Capture the cell that displays the provided text and extract its [x, y] central coordinate. 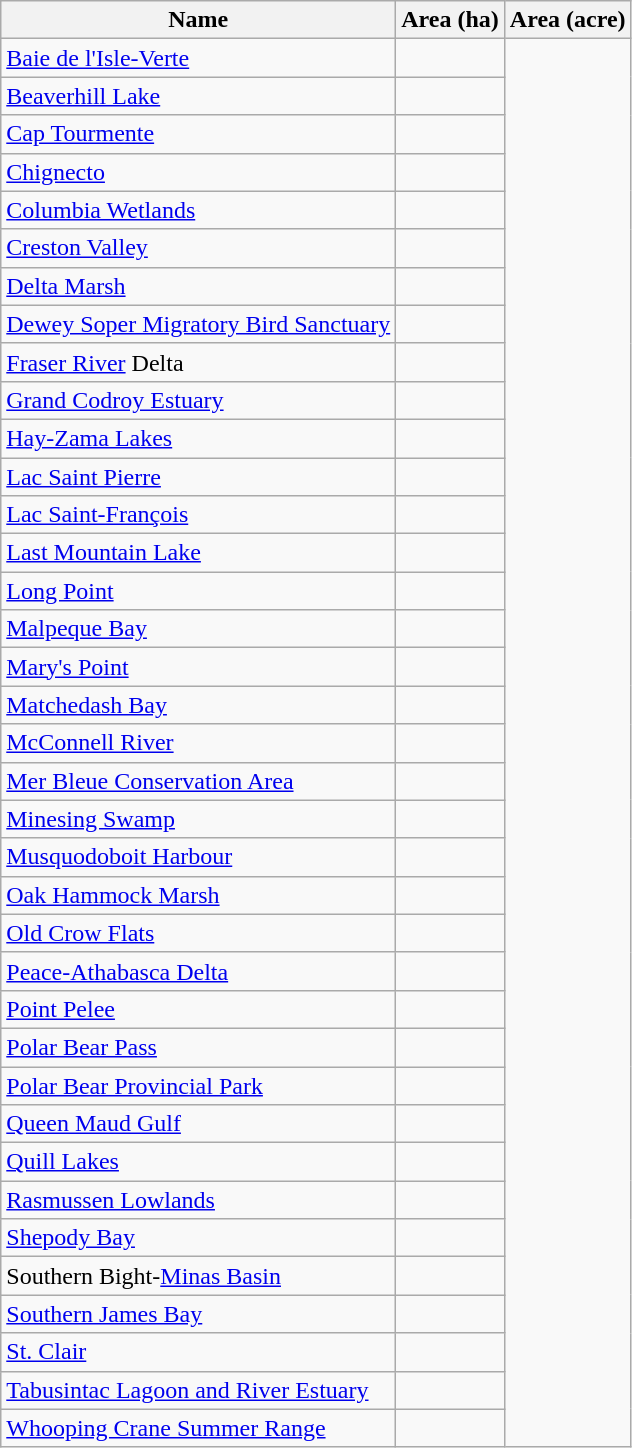
Delta Marsh [198, 286]
Minesing Swamp [198, 819]
Tabusintac Lagoon and River Estuary [198, 1390]
Polar Bear Pass [198, 1047]
Area (acre) [568, 20]
Point Pelee [198, 1009]
Beaverhill Lake [198, 96]
Matchedash Bay [198, 705]
Cap Tourmente [198, 134]
Chignecto [198, 172]
Last Mountain Lake [198, 553]
Grand Codroy Estuary [198, 400]
Polar Bear Provincial Park [198, 1085]
Lac Saint Pierre [198, 477]
Mary's Point [198, 667]
Peace-Athabasca Delta [198, 971]
Shepody Bay [198, 1238]
Musquodoboit Harbour [198, 857]
Malpeque Bay [198, 629]
Southern James Bay [198, 1314]
Mer Bleue Conservation Area [198, 781]
Rasmussen Lowlands [198, 1200]
Whooping Crane Summer Range [198, 1428]
Dewey Soper Migratory Bird Sanctuary [198, 324]
Columbia Wetlands [198, 210]
Long Point [198, 591]
Name [198, 20]
Queen Maud Gulf [198, 1124]
Quill Lakes [198, 1162]
Oak Hammock Marsh [198, 895]
Southern Bight-Minas Basin [198, 1276]
Fraser River Delta [198, 362]
Area (ha) [450, 20]
Lac Saint-François [198, 515]
Creston Valley [198, 248]
Baie de l'Isle-Verte [198, 58]
Hay-Zama Lakes [198, 438]
McConnell River [198, 743]
Old Crow Flats [198, 933]
St. Clair [198, 1352]
